For the text-containing cell, return its midpoint in (X, Y) coordinate format. 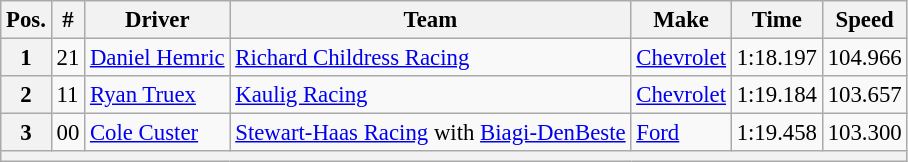
103.657 (864, 95)
Richard Childress Racing (430, 58)
Time (776, 20)
Pos. (26, 20)
Driver (158, 20)
11 (68, 95)
3 (26, 133)
21 (68, 58)
# (68, 20)
Team (430, 20)
1 (26, 58)
2 (26, 95)
Ryan Truex (158, 95)
Ford (681, 133)
Stewart-Haas Racing with Biagi-DenBeste (430, 133)
00 (68, 133)
1:19.458 (776, 133)
104.966 (864, 58)
Daniel Hemric (158, 58)
103.300 (864, 133)
Kaulig Racing (430, 95)
1:19.184 (776, 95)
Cole Custer (158, 133)
Speed (864, 20)
Make (681, 20)
1:18.197 (776, 58)
